Search for the cell housing the specified text and yield its (x, y) center coordinate. 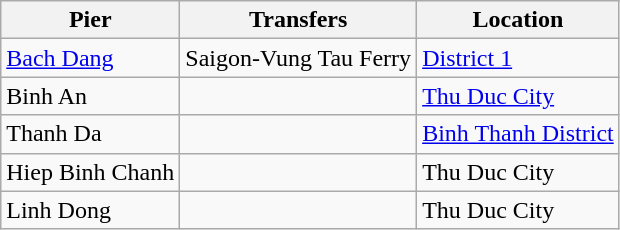
Hiep Binh Chanh (90, 172)
Transfers (298, 20)
Saigon-Vung Tau Ferry (298, 58)
Thanh Da (90, 134)
Pier (90, 20)
Linh Dong (90, 210)
Binh An (90, 96)
Binh Thanh District (518, 134)
District 1 (518, 58)
Bach Dang (90, 58)
Location (518, 20)
